Output the [x, y] coordinate of the center of the cell containing the given text.  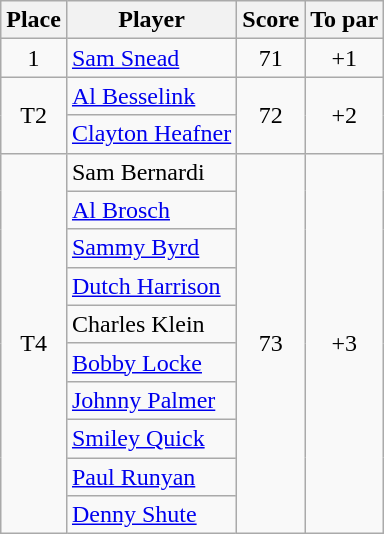
To par [344, 20]
71 [271, 58]
Dutch Harrison [151, 286]
Denny Shute [151, 515]
Johnny Palmer [151, 400]
Al Besselink [151, 96]
Smiley Quick [151, 438]
+1 [344, 58]
+3 [344, 344]
Paul Runyan [151, 477]
T2 [34, 115]
73 [271, 344]
T4 [34, 344]
Sam Bernardi [151, 172]
Clayton Heafner [151, 134]
Sammy Byrd [151, 248]
Bobby Locke [151, 362]
Al Brosch [151, 210]
Score [271, 20]
Charles Klein [151, 324]
1 [34, 58]
Place [34, 20]
72 [271, 115]
Player [151, 20]
Sam Snead [151, 58]
+2 [344, 115]
